Search for the cell housing the specified text and yield its (X, Y) center coordinate. 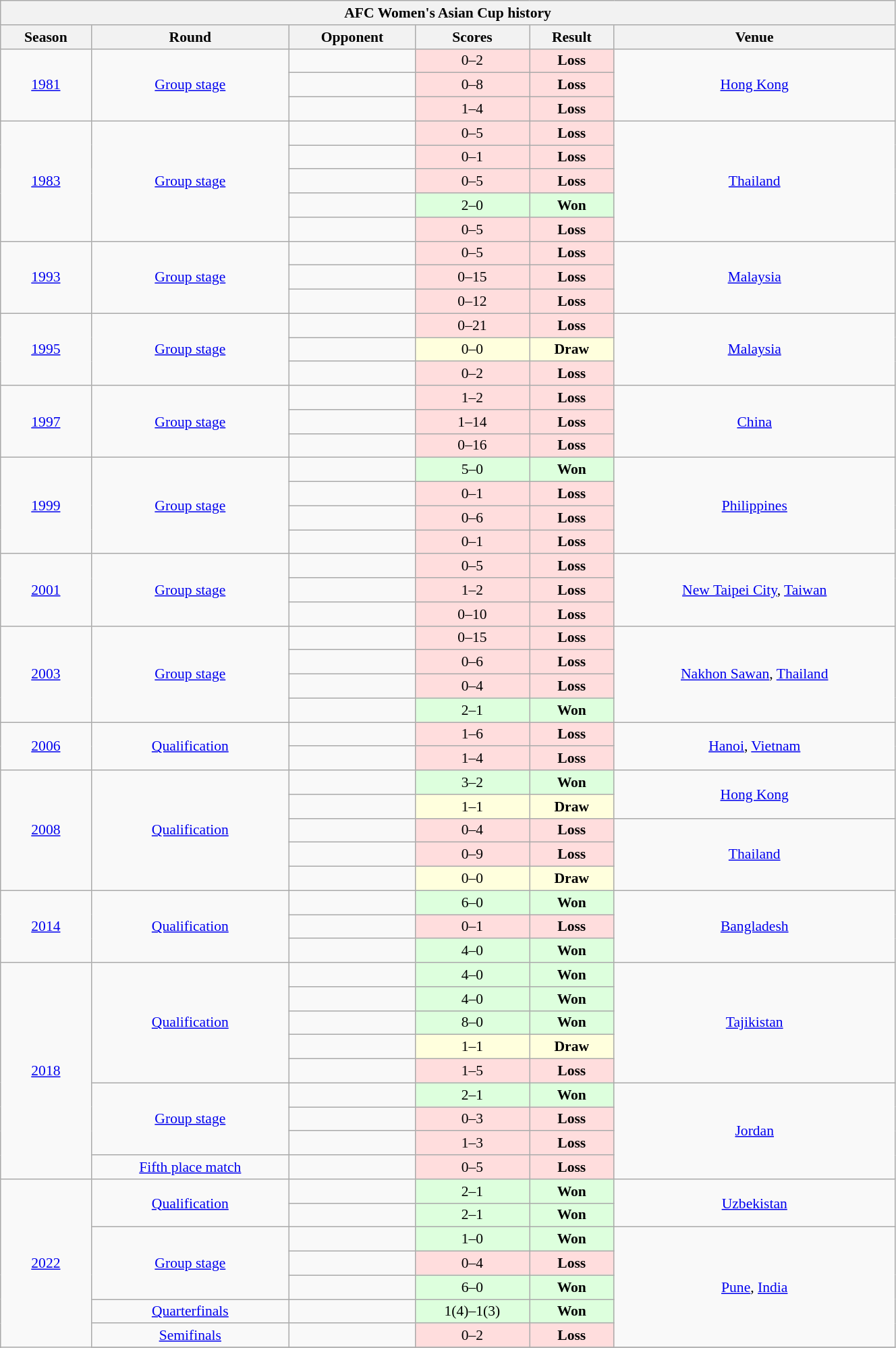
0–8 (472, 85)
Round (190, 37)
1981 (46, 85)
1–3 (472, 1143)
Opponent (352, 37)
AFC Women's Asian Cup history (448, 13)
8–0 (472, 1023)
1(4)–1(3) (472, 1312)
1999 (46, 506)
2001 (46, 590)
1997 (46, 421)
Season (46, 37)
Jordan (754, 1131)
0–10 (472, 614)
Venue (754, 37)
Fifth place match (190, 1167)
3–2 (472, 782)
2–0 (472, 205)
0–16 (472, 446)
1–0 (472, 1239)
2006 (46, 747)
Quarterfinals (190, 1312)
0–21 (472, 325)
2018 (46, 1071)
2003 (46, 674)
China (754, 421)
Nakhon Sawan, Thailand (754, 674)
0–3 (472, 1119)
Bangladesh (754, 926)
Tajikistan (754, 1023)
Semifinals (190, 1336)
Uzbekistan (754, 1203)
Hanoi, Vietnam (754, 747)
1–6 (472, 734)
2022 (46, 1264)
1983 (46, 181)
Result (572, 37)
0–9 (472, 855)
New Taipei City, Taiwan (754, 590)
2014 (46, 926)
Scores (472, 37)
1–14 (472, 422)
1–5 (472, 1071)
2008 (46, 830)
Philippines (754, 506)
1995 (46, 350)
1993 (46, 277)
5–0 (472, 470)
Pune, India (754, 1287)
0–12 (472, 302)
